Identify which cell holds the provided text, then report its (X, Y) central coordinate. 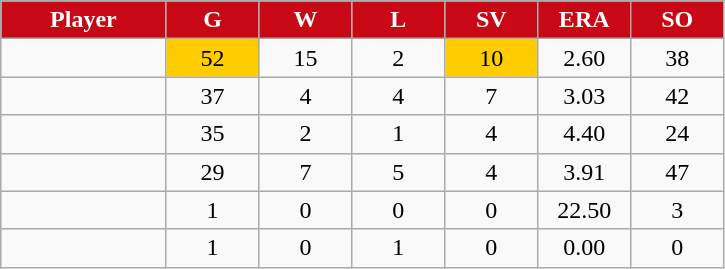
Player (84, 20)
W (306, 20)
L (398, 20)
3 (678, 210)
3.03 (584, 96)
SV (492, 20)
5 (398, 172)
24 (678, 134)
0.00 (584, 248)
15 (306, 58)
42 (678, 96)
38 (678, 58)
47 (678, 172)
SO (678, 20)
ERA (584, 20)
4.40 (584, 134)
G (212, 20)
37 (212, 96)
22.50 (584, 210)
52 (212, 58)
29 (212, 172)
35 (212, 134)
3.91 (584, 172)
10 (492, 58)
2.60 (584, 58)
